Find where the given text appears and provide that cell's center as [x, y] coordinate. 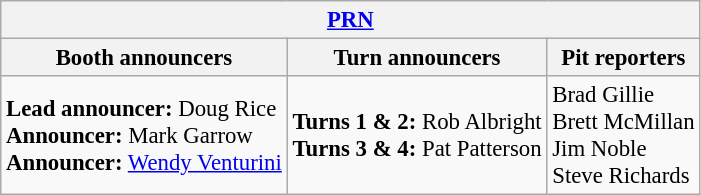
Turn announcers [417, 58]
Booth announcers [144, 58]
PRN [350, 20]
Turns 1 & 2: Rob AlbrightTurns 3 & 4: Pat Patterson [417, 136]
Brad GillieBrett McMillanJim NobleSteve Richards [624, 136]
Pit reporters [624, 58]
Lead announcer: Doug RiceAnnouncer: Mark GarrowAnnouncer: Wendy Venturini [144, 136]
